Extract the [x, y] coordinate from the center of the cell holding the provided text.  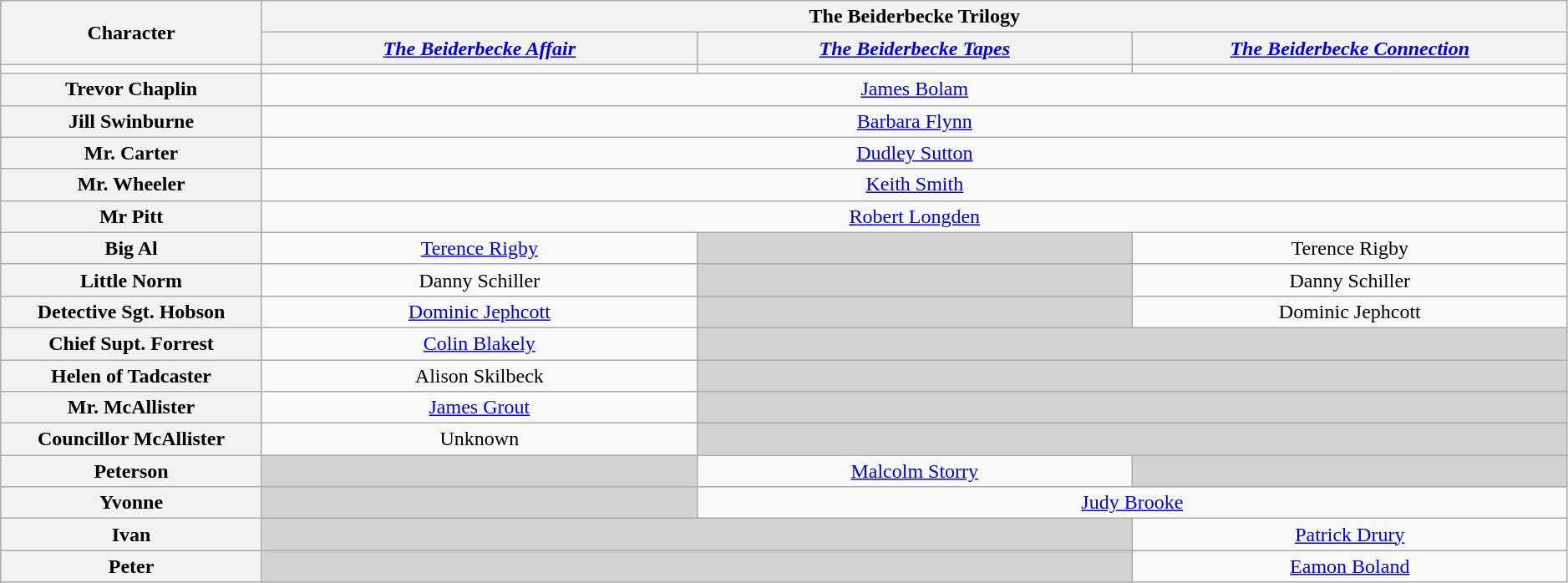
Dudley Sutton [914, 153]
Jill Swinburne [132, 121]
Unknown [480, 439]
Character [132, 33]
The Beiderbecke Trilogy [914, 17]
Peter [132, 566]
The Beiderbecke Connection [1350, 48]
Alison Skilbeck [480, 375]
Eamon Boland [1350, 566]
Colin Blakely [480, 343]
Trevor Chaplin [132, 89]
James Grout [480, 408]
Barbara Flynn [914, 121]
James Bolam [914, 89]
Ivan [132, 535]
Peterson [132, 471]
Judy Brooke [1132, 503]
Malcolm Storry [914, 471]
Yvonne [132, 503]
Mr Pitt [132, 216]
Patrick Drury [1350, 535]
Chief Supt. Forrest [132, 343]
Robert Longden [914, 216]
Mr. Wheeler [132, 185]
Detective Sgt. Hobson [132, 312]
The Beiderbecke Affair [480, 48]
Mr. McAllister [132, 408]
Big Al [132, 248]
Mr. Carter [132, 153]
Little Norm [132, 280]
Keith Smith [914, 185]
Councillor McAllister [132, 439]
The Beiderbecke Tapes [914, 48]
Helen of Tadcaster [132, 375]
